Determine the (X, Y) coordinate at the center of the cell enclosing the given text.  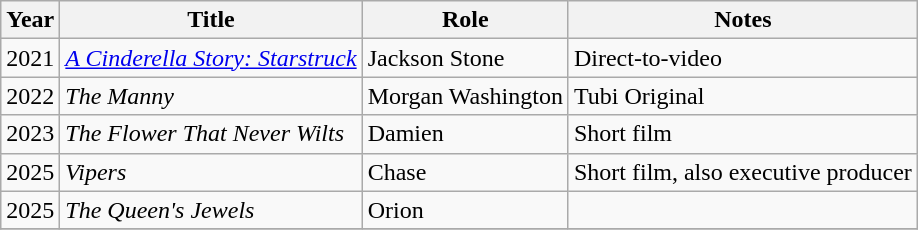
Short film (742, 134)
Title (211, 20)
Role (465, 20)
Direct-to-video (742, 58)
Chase (465, 172)
Damien (465, 134)
2022 (30, 96)
Morgan Washington (465, 96)
The Flower That Never Wilts (211, 134)
Orion (465, 210)
Notes (742, 20)
The Queen's Jewels (211, 210)
2023 (30, 134)
Jackson Stone (465, 58)
Tubi Original (742, 96)
Vipers (211, 172)
2021 (30, 58)
The Manny (211, 96)
Short film, also executive producer (742, 172)
Year (30, 20)
A Cinderella Story: Starstruck (211, 58)
